Find where the given text appears and provide that cell's center as [x, y] coordinate. 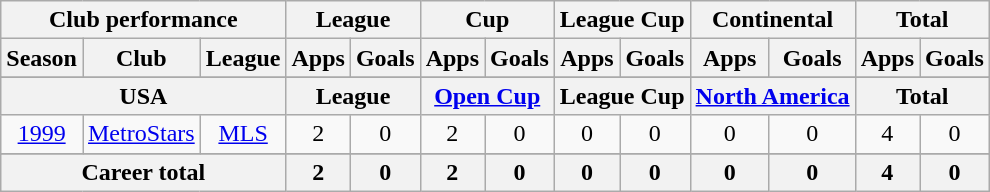
Open Cup [487, 96]
1999 [42, 134]
Cup [487, 20]
Club [141, 58]
Continental [772, 20]
Season [42, 58]
MLS [243, 134]
Career total [144, 172]
North America [772, 96]
MetroStars [141, 134]
Club performance [144, 20]
USA [144, 96]
